Return (X, Y) of the center of cell containing provided text 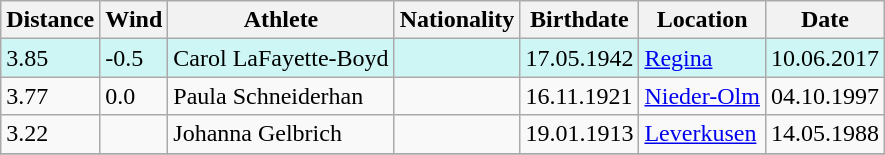
14.05.1988 (824, 134)
17.05.1942 (580, 58)
19.01.1913 (580, 134)
04.10.1997 (824, 96)
Athlete (281, 20)
Wind (134, 20)
10.06.2017 (824, 58)
Carol LaFayette-Boyd (281, 58)
Regina (702, 58)
3.22 (50, 134)
3.77 (50, 96)
3.85 (50, 58)
Date (824, 20)
-0.5 (134, 58)
16.11.1921 (580, 96)
Location (702, 20)
0.0 (134, 96)
Paula Schneiderhan (281, 96)
Nieder-Olm (702, 96)
Birthdate (580, 20)
Johanna Gelbrich (281, 134)
Nationality (457, 20)
Leverkusen (702, 134)
Distance (50, 20)
